Locate the cell with the specified text and output its (x, y) center coordinate. 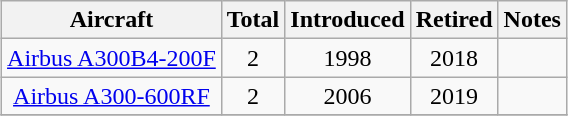
Notes (532, 20)
Aircraft (112, 20)
2019 (454, 96)
Airbus A300B4-200F (112, 58)
Retired (454, 20)
Total (253, 20)
Introduced (348, 20)
Airbus A300-600RF (112, 96)
2006 (348, 96)
1998 (348, 58)
2018 (454, 58)
